Return the (X, Y) coordinate for the center point of the cell that contains the specified text.  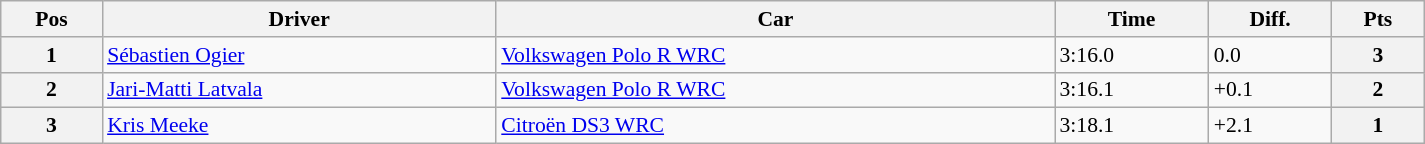
Pos (52, 19)
Sébastien Ogier (299, 55)
Pts (1378, 19)
3:18.1 (1131, 126)
Diff. (1270, 19)
Car (775, 19)
Jari-Matti Latvala (299, 90)
Driver (299, 19)
+2.1 (1270, 126)
Time (1131, 19)
3:16.0 (1131, 55)
+0.1 (1270, 90)
Kris Meeke (299, 126)
0.0 (1270, 55)
Citroën DS3 WRC (775, 126)
3:16.1 (1131, 90)
